For the text-containing cell, return its midpoint in (X, Y) coordinate format. 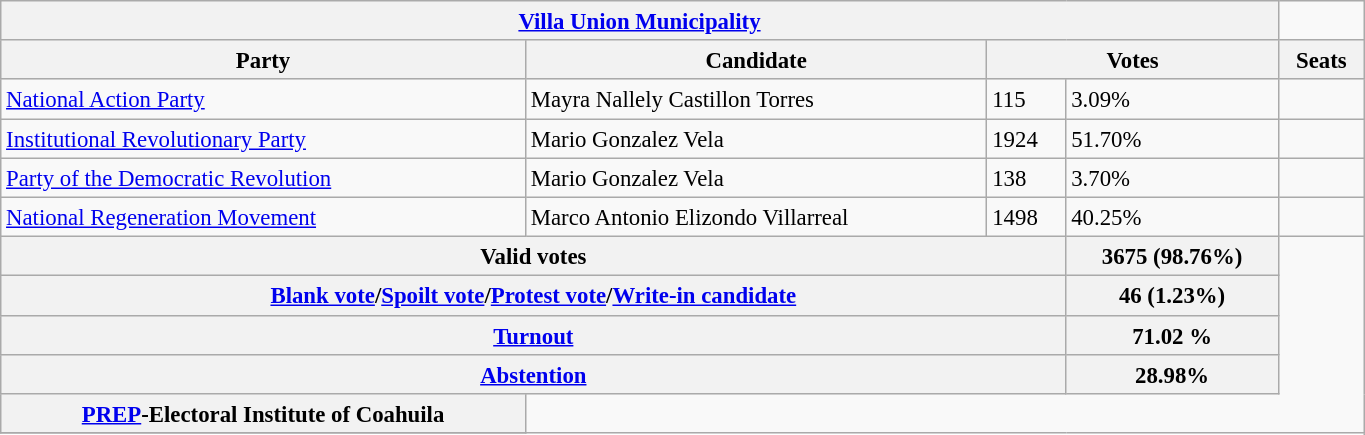
Party (264, 60)
1924 (1026, 138)
115 (1026, 100)
138 (1026, 178)
Abstention (534, 374)
Institutional Revolutionary Party (264, 138)
3.70% (1172, 178)
Party of the Democratic Revolution (264, 178)
28.98% (1172, 374)
1498 (1026, 216)
Blank vote/Spoilt vote/Protest vote/Write-in candidate (534, 296)
Mayra Nallely Castillon Torres (756, 100)
51.70% (1172, 138)
46 (1.23%) (1172, 296)
National Action Party (264, 100)
Candidate (756, 60)
Turnout (534, 334)
PREP-Electoral Institute of Coahuila (264, 414)
40.25% (1172, 216)
Valid votes (534, 256)
3675 (98.76%) (1172, 256)
3.09% (1172, 100)
Marco Antonio Elizondo Villarreal (756, 216)
Seats (1321, 60)
National Regeneration Movement (264, 216)
Villa Union Municipality (640, 20)
Votes (1132, 60)
71.02 % (1172, 334)
